Scan for the cell matching the given text and deliver its (x, y) coordinate at center. 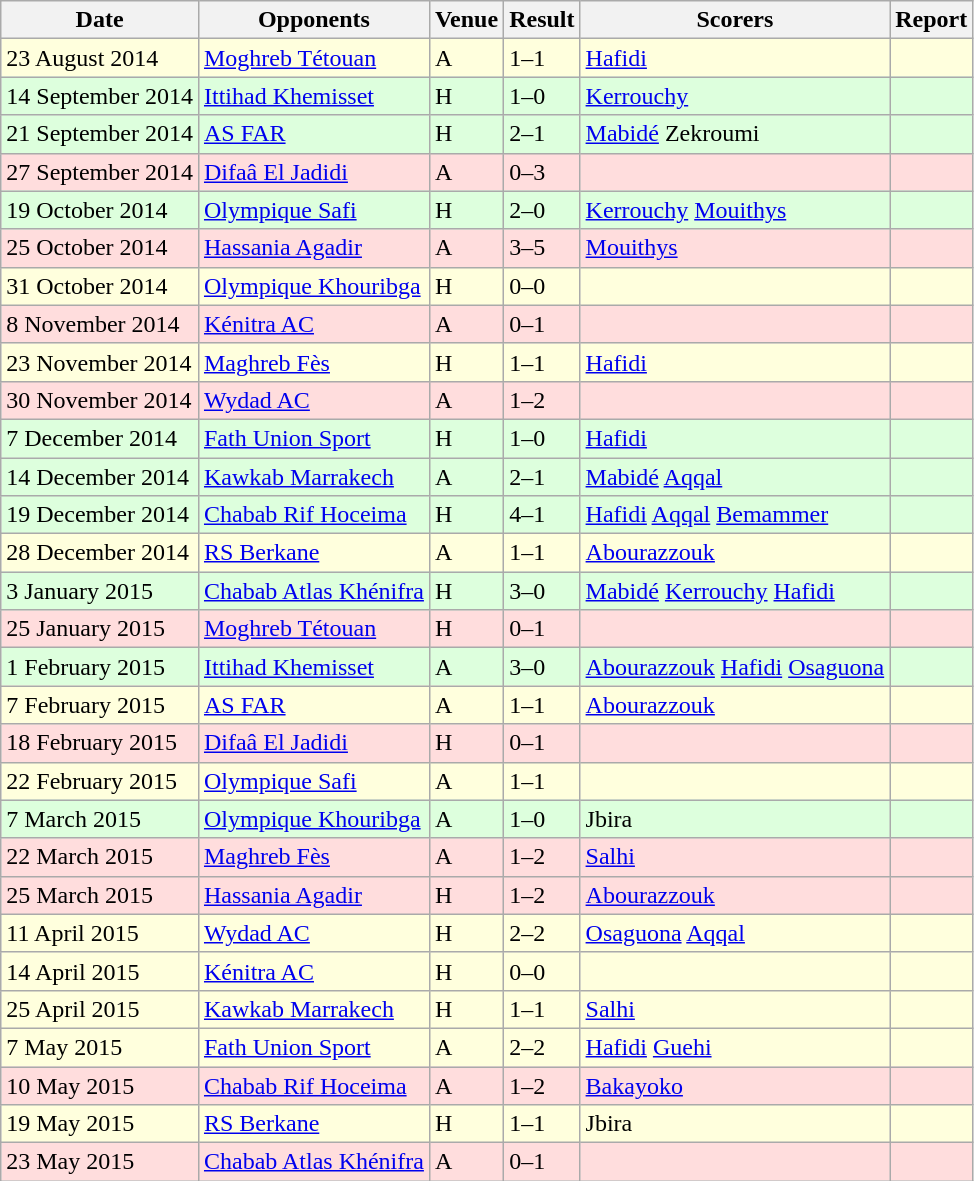
Kerrouchy (735, 96)
Opponents (314, 20)
19 October 2014 (100, 210)
1 February 2015 (100, 667)
18 February 2015 (100, 743)
11 April 2015 (100, 933)
25 April 2015 (100, 1009)
10 May 2015 (100, 1085)
25 January 2015 (100, 629)
8 November 2014 (100, 324)
14 April 2015 (100, 971)
Scorers (735, 20)
25 October 2014 (100, 248)
22 March 2015 (100, 857)
Mabidé Zekroumi (735, 134)
7 May 2015 (100, 1047)
14 December 2014 (100, 477)
Mouithys (735, 248)
19 December 2014 (100, 515)
3–5 (542, 248)
2–0 (542, 210)
25 March 2015 (100, 895)
Date (100, 20)
7 December 2014 (100, 438)
Bakayoko (735, 1085)
0–3 (542, 172)
Hafidi Guehi (735, 1047)
23 May 2015 (100, 1162)
19 May 2015 (100, 1124)
Report (932, 20)
Kerrouchy Mouithys (735, 210)
Hafidi Aqqal Bemammer (735, 515)
22 February 2015 (100, 781)
28 December 2014 (100, 553)
27 September 2014 (100, 172)
Abourazzouk Hafidi Osaguona (735, 667)
Venue (466, 20)
Osaguona Aqqal (735, 933)
3 January 2015 (100, 591)
Result (542, 20)
31 October 2014 (100, 286)
23 November 2014 (100, 362)
14 September 2014 (100, 96)
30 November 2014 (100, 400)
7 February 2015 (100, 705)
Mabidé Aqqal (735, 477)
23 August 2014 (100, 58)
21 September 2014 (100, 134)
7 March 2015 (100, 819)
Mabidé Kerrouchy Hafidi (735, 591)
4–1 (542, 515)
